Provide the (x, y) coordinate of the cell's center where the given text is located.  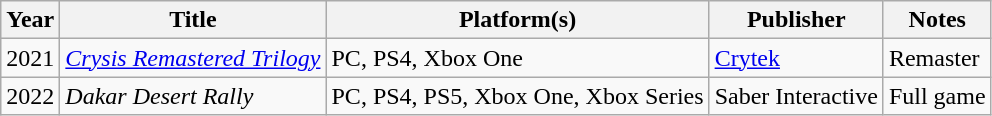
Year (30, 20)
Full game (937, 96)
Title (193, 20)
Remaster (937, 58)
2021 (30, 58)
Crytek (796, 58)
PC, PS4, Xbox One (518, 58)
2022 (30, 96)
PC, PS4, PS5, Xbox One, Xbox Series (518, 96)
Dakar Desert Rally (193, 96)
Crysis Remastered Trilogy (193, 58)
Platform(s) (518, 20)
Saber Interactive (796, 96)
Notes (937, 20)
Publisher (796, 20)
